Determine the [X, Y] coordinate at the center of the cell enclosing the given text.  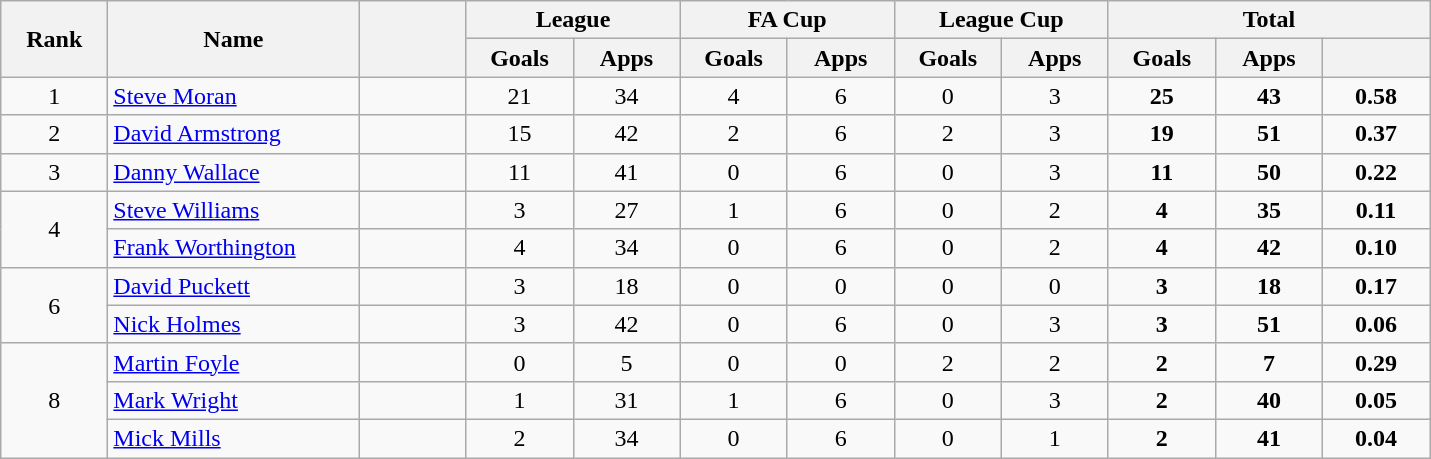
Martin Foyle [234, 362]
Danny Wallace [234, 172]
League [573, 20]
0.22 [1376, 172]
0.06 [1376, 324]
David Armstrong [234, 134]
0.58 [1376, 96]
Mick Mills [234, 438]
0.05 [1376, 400]
40 [1268, 400]
5 [626, 362]
Total [1268, 20]
21 [520, 96]
50 [1268, 172]
19 [1162, 134]
7 [1268, 362]
25 [1162, 96]
Rank [54, 39]
8 [54, 400]
League Cup [1001, 20]
Mark Wright [234, 400]
Steve Moran [234, 96]
15 [520, 134]
FA Cup [787, 20]
Frank Worthington [234, 248]
31 [626, 400]
0.17 [1376, 286]
0.37 [1376, 134]
0.10 [1376, 248]
43 [1268, 96]
0.29 [1376, 362]
27 [626, 210]
David Puckett [234, 286]
0.11 [1376, 210]
Name [234, 39]
Nick Holmes [234, 324]
35 [1268, 210]
0.04 [1376, 438]
Steve Williams [234, 210]
